Return (X, Y) of the center of cell containing provided text 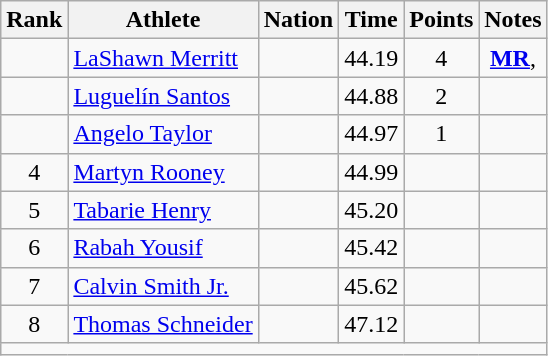
Tabarie Henry (163, 210)
Athlete (163, 20)
Angelo Taylor (163, 134)
Martyn Rooney (163, 172)
44.97 (372, 134)
Calvin Smith Jr. (163, 286)
Rank (34, 20)
Rabah Yousif (163, 248)
7 (34, 286)
45.42 (372, 248)
6 (34, 248)
47.12 (372, 324)
45.62 (372, 286)
Nation (298, 20)
Notes (513, 20)
MR, (513, 58)
LaShawn Merritt (163, 58)
5 (34, 210)
1 (442, 134)
45.20 (372, 210)
Time (372, 20)
Points (442, 20)
Thomas Schneider (163, 324)
2 (442, 96)
Luguelín Santos (163, 96)
44.19 (372, 58)
44.99 (372, 172)
44.88 (372, 96)
8 (34, 324)
